Pinpoint the cell where the given text exists, returning its [X, Y] midpoint coordinate. 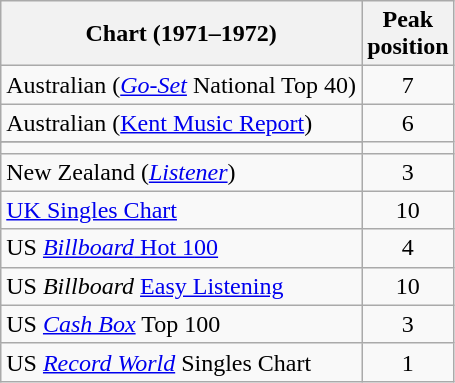
1 [408, 362]
6 [408, 123]
Chart (1971–1972) [182, 34]
New Zealand (Listener) [182, 172]
UK Singles Chart [182, 210]
US Record World Singles Chart [182, 362]
US Cash Box Top 100 [182, 324]
4 [408, 248]
Australian (Go-Set National Top 40) [182, 85]
Peakposition [408, 34]
7 [408, 85]
US Billboard Easy Listening [182, 286]
Australian (Kent Music Report) [182, 123]
US Billboard Hot 100 [182, 248]
